From the cell containing the given text, extract its center point as (X, Y) coordinate. 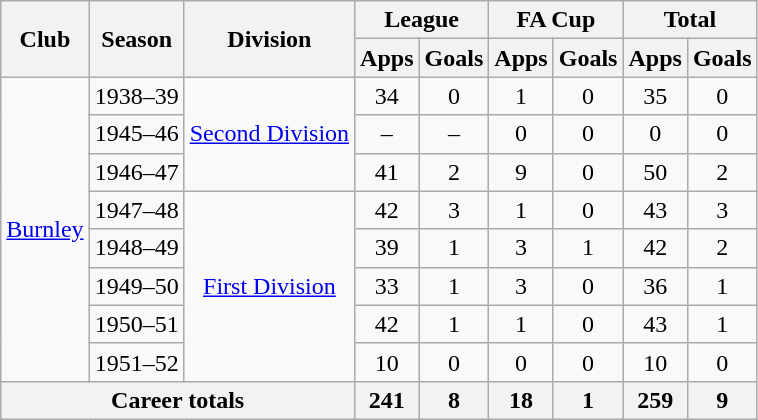
1945–46 (136, 134)
Second Division (269, 134)
Division (269, 39)
1950–51 (136, 324)
League (422, 20)
41 (387, 172)
Total (690, 20)
FA Cup (556, 20)
34 (387, 96)
1948–49 (136, 248)
First Division (269, 286)
1947–48 (136, 210)
Club (45, 39)
18 (521, 400)
1951–52 (136, 362)
1938–39 (136, 96)
35 (655, 96)
Career totals (178, 400)
1949–50 (136, 286)
8 (454, 400)
Burnley (45, 229)
259 (655, 400)
33 (387, 286)
Season (136, 39)
36 (655, 286)
1946–47 (136, 172)
50 (655, 172)
241 (387, 400)
39 (387, 248)
